Determine the (X, Y) coordinate at the center of the cell enclosing the given text.  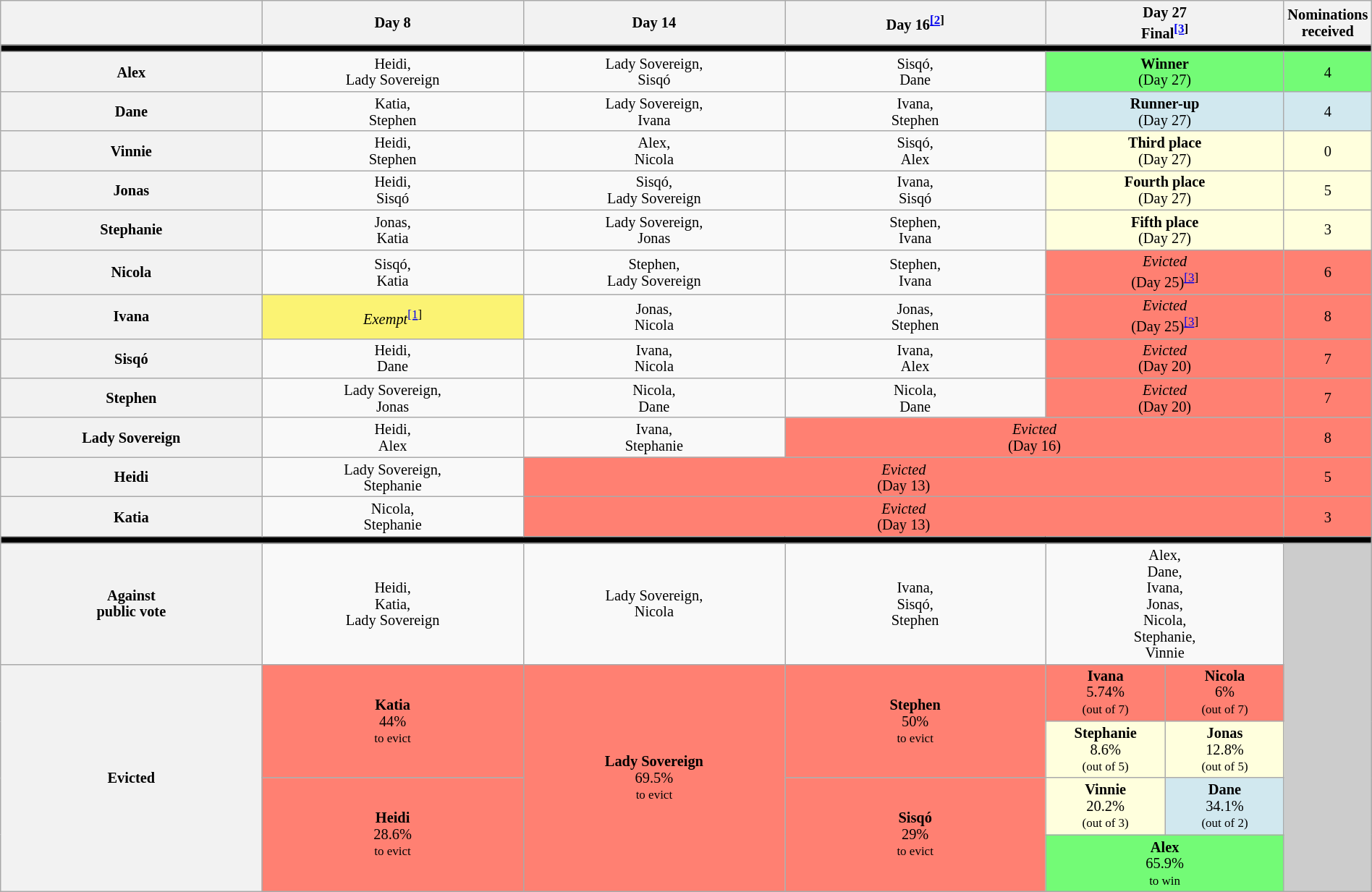
Sisqó,Katia (392, 272)
Stephen50%to evict (915, 721)
Heidi,Stephen (392, 150)
Stephanie8.6%(out of 5) (1106, 749)
Vinnie (132, 150)
Stephanie (132, 230)
Day 14 (654, 22)
Lady Sovereign,Ivana (654, 111)
Nominationsreceived (1327, 22)
Stephen (132, 398)
Fifth place(Day 27) (1165, 230)
Ivana,Sisqó,Stephen (915, 603)
6 (1327, 272)
Dane34.1%(out of 2) (1225, 806)
Jonas,Nicola (654, 315)
Katia,Stephen (392, 111)
0 (1327, 150)
Ivana,Sisqó (915, 190)
Day 16[2] (915, 22)
Katia (132, 517)
Lady Sovereign,Nicola (654, 603)
Alex,Nicola (654, 150)
Sisqó,Dane (915, 71)
Exempt[1] (392, 315)
Day 8 (392, 22)
Jonas (132, 190)
Stephen,Lady Sovereign (654, 272)
Alex,Dane,Ivana,Jonas,Nicola,Stephanie,Vinnie (1165, 603)
Lady Sovereign,Stephanie (392, 477)
Heidi,Katia,Lady Sovereign (392, 603)
Ivana,Stephanie (654, 437)
Winner(Day 27) (1165, 71)
Third place(Day 27) (1165, 150)
Heidi28.6%to evict (392, 835)
Sisqó (132, 359)
Nicola (132, 272)
Ivana5.74%(out of 7) (1106, 693)
Heidi,Dane (392, 359)
Evicted (132, 778)
Againstpublic vote (132, 603)
Lady Sovereign69.5%to evict (654, 778)
Jonas,Stephen (915, 315)
Nicola6%(out of 7) (1225, 693)
Jonas,Katia (392, 230)
Jonas12.8%(out of 5) (1225, 749)
Evicted (Day 25)[3] (1165, 272)
Heidi,Sisqó (392, 190)
Sisqó,Lady Sovereign (654, 190)
Evicted(Day 16) (1035, 437)
Lady Sovereign,Sisqó (654, 71)
Alex65.9%to win (1165, 864)
Nicola,Stephanie (392, 517)
Katia44%to evict (392, 721)
Fourth place(Day 27) (1165, 190)
Vinnie20.2%(out of 3) (1106, 806)
Alex (132, 71)
Heidi,Alex (392, 437)
Day 27Final[3] (1165, 22)
Ivana,Alex (915, 359)
Ivana,Stephen (915, 111)
Dane (132, 111)
Ivana (132, 315)
Lady Sovereign (132, 437)
Sisqó29%to evict (915, 835)
Evicted(Day 25)[3] (1165, 315)
Sisqó,Alex (915, 150)
Heidi,Lady Sovereign (392, 71)
Heidi (132, 477)
Runner-up(Day 27) (1165, 111)
Ivana,Nicola (654, 359)
